From the cell containing the given text, extract its center point as (x, y) coordinate. 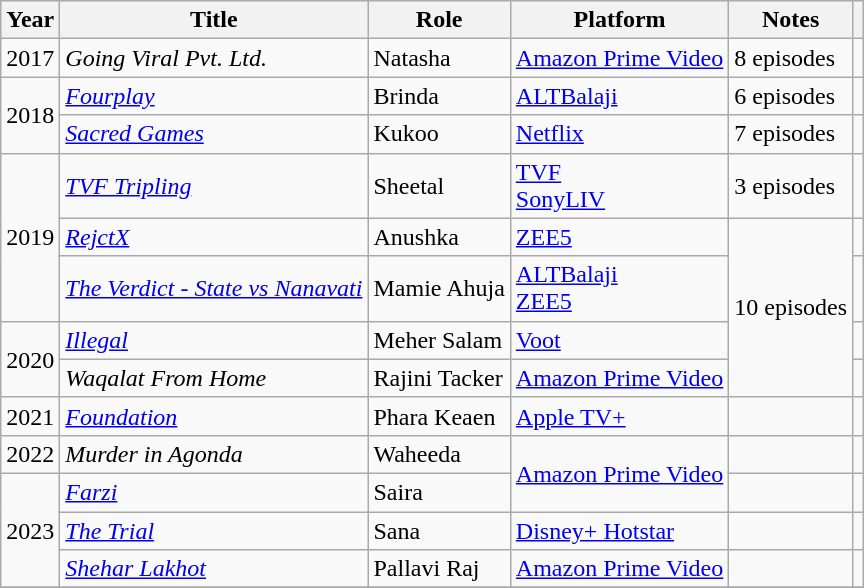
Kukoo (439, 134)
2022 (30, 454)
Farzi (214, 492)
2021 (30, 416)
Illegal (214, 340)
Sacred Games (214, 134)
Waheeda (439, 454)
Voot (619, 340)
Sheetal (439, 186)
The Verdict - State vs Nanavati (214, 288)
ALTBalaji ZEE5 (619, 288)
Mamie Ahuja (439, 288)
10 episodes (791, 308)
Phara Keaen (439, 416)
ZEE5 (619, 237)
2020 (30, 359)
ALTBalaji (619, 96)
The Trial (214, 531)
Role (439, 20)
Brinda (439, 96)
Saira (439, 492)
Title (214, 20)
Netflix (619, 134)
7 episodes (791, 134)
Disney+ Hotstar (619, 531)
2019 (30, 237)
Anushka (439, 237)
Sana (439, 531)
Platform (619, 20)
6 episodes (791, 96)
2017 (30, 58)
3 episodes (791, 186)
Fourplay (214, 96)
2018 (30, 115)
RejctX (214, 237)
2023 (30, 530)
Meher Salam (439, 340)
8 episodes (791, 58)
Waqalat From Home (214, 378)
Going Viral Pvt. Ltd. (214, 58)
TVFSonyLIV (619, 186)
Foundation (214, 416)
Year (30, 20)
Apple TV+ (619, 416)
Natasha (439, 58)
Shehar Lakhot (214, 569)
Notes (791, 20)
TVF Tripling (214, 186)
Pallavi Raj (439, 569)
Rajini Tacker (439, 378)
Murder in Agonda (214, 454)
